Extract the (x, y) coordinate from the center of the cell holding the provided text.  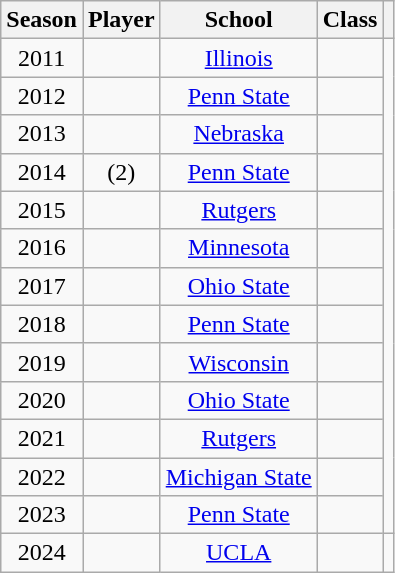
School (238, 20)
2011 (42, 58)
2018 (42, 324)
2021 (42, 438)
Illinois (238, 58)
2022 (42, 477)
Wisconsin (238, 362)
Michigan State (238, 477)
Season (42, 20)
Class (350, 20)
Player (121, 20)
2020 (42, 400)
2014 (42, 172)
2013 (42, 134)
Minnesota (238, 248)
Nebraska (238, 134)
UCLA (238, 553)
2023 (42, 515)
2012 (42, 96)
2015 (42, 210)
(2) (121, 172)
2019 (42, 362)
2017 (42, 286)
2016 (42, 248)
2024 (42, 553)
